Extract the (X, Y) coordinate from the center of the cell holding the provided text.  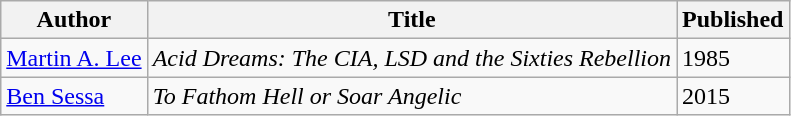
Acid Dreams: The CIA, LSD and the Sixties Rebellion (412, 58)
1985 (733, 58)
Martin A. Lee (74, 58)
To Fathom Hell or Soar Angelic (412, 96)
2015 (733, 96)
Title (412, 20)
Published (733, 20)
Author (74, 20)
Ben Sessa (74, 96)
